Pinpoint the cell where the given text exists, returning its (x, y) midpoint coordinate. 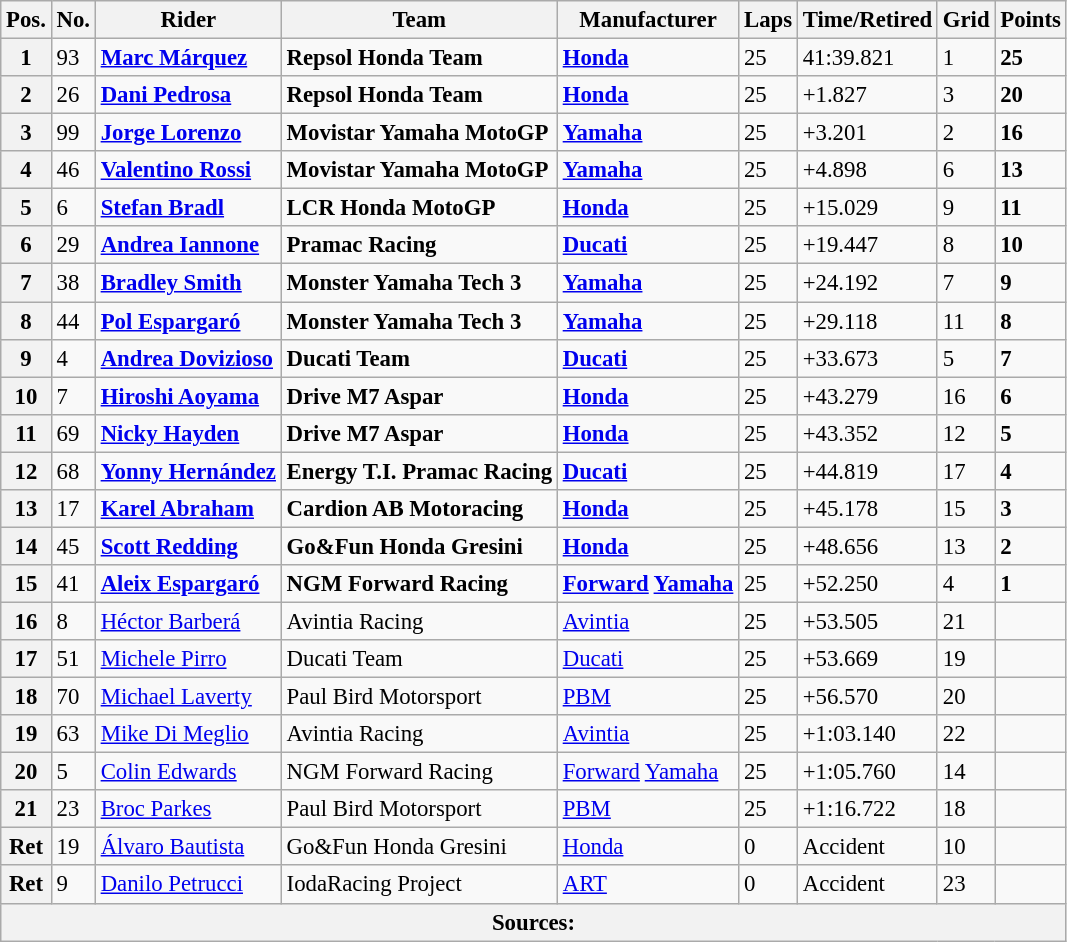
Grid (966, 20)
Yonny Hernández (188, 471)
+4.898 (867, 170)
51 (73, 659)
29 (73, 245)
Pos. (26, 20)
+24.192 (867, 283)
68 (73, 471)
+52.250 (867, 584)
+15.029 (867, 208)
Time/Retired (867, 20)
+1:05.760 (867, 772)
Manufacturer (648, 20)
Karel Abraham (188, 509)
+43.279 (867, 396)
Héctor Barberá (188, 621)
45 (73, 546)
+33.673 (867, 358)
Michele Pirro (188, 659)
46 (73, 170)
ART (648, 885)
38 (73, 283)
+44.819 (867, 471)
Points (1030, 20)
+19.447 (867, 245)
No. (73, 20)
Jorge Lorenzo (188, 133)
+48.656 (867, 546)
Álvaro Bautista (188, 847)
Broc Parkes (188, 809)
+53.669 (867, 659)
+53.505 (867, 621)
Nicky Hayden (188, 433)
Valentino Rossi (188, 170)
41 (73, 584)
99 (73, 133)
Stefan Bradl (188, 208)
Michael Laverty (188, 697)
Danilo Petrucci (188, 885)
Pramac Racing (419, 245)
+29.118 (867, 321)
+56.570 (867, 697)
+43.352 (867, 433)
+3.201 (867, 133)
70 (73, 697)
Andrea Dovizioso (188, 358)
+45.178 (867, 509)
Team (419, 20)
+1:16.722 (867, 809)
Dani Pedrosa (188, 95)
LCR Honda MotoGP (419, 208)
93 (73, 58)
Aleix Espargaró (188, 584)
41:39.821 (867, 58)
+1:03.140 (867, 734)
Laps (768, 20)
Colin Edwards (188, 772)
22 (966, 734)
Pol Espargaró (188, 321)
Hiroshi Aoyama (188, 396)
Mike Di Meglio (188, 734)
44 (73, 321)
26 (73, 95)
Energy T.I. Pramac Racing (419, 471)
Cardion AB Motoracing (419, 509)
+1.827 (867, 95)
Scott Redding (188, 546)
IodaRacing Project (419, 885)
69 (73, 433)
Sources: (534, 922)
Rider (188, 20)
Andrea Iannone (188, 245)
63 (73, 734)
Marc Márquez (188, 58)
Bradley Smith (188, 283)
